For the text-containing cell, return its midpoint in (X, Y) coordinate format. 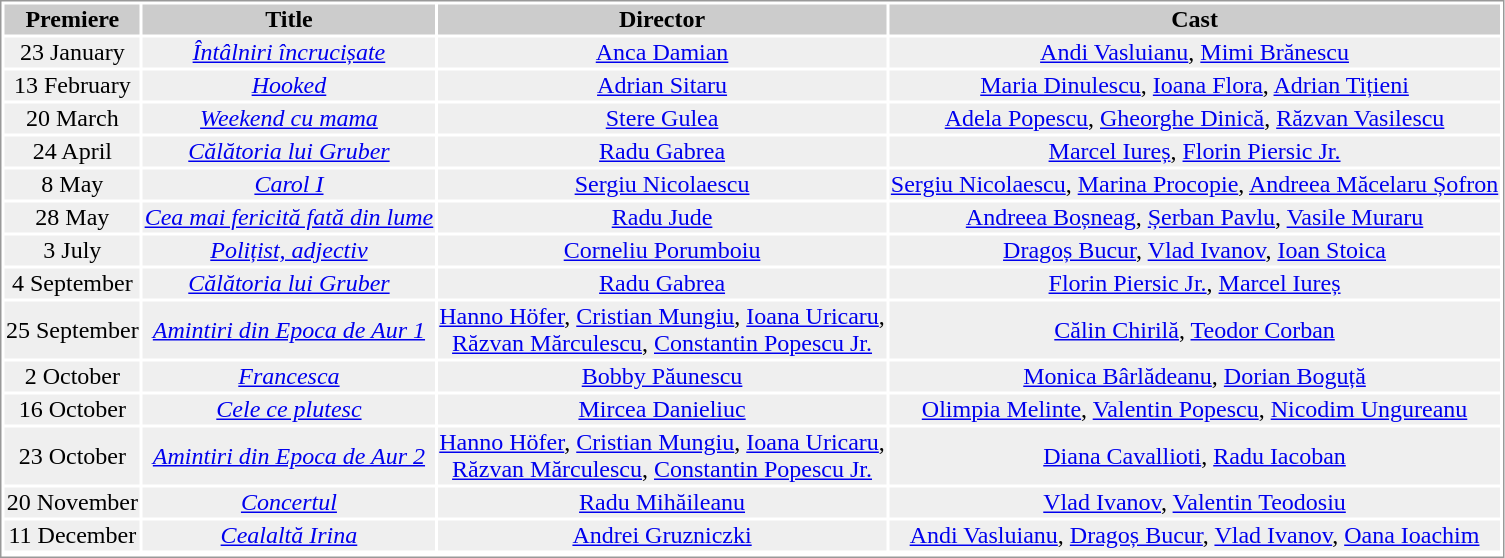
2 October (72, 377)
4 September (72, 283)
Vlad Ivanov, Valentin Teodosiu (1194, 503)
Florin Piersic Jr., Marcel Iureș (1194, 283)
Călin Chirilă, Teodor Corban (1194, 330)
25 September (72, 330)
Radu Mihăileanu (662, 503)
Mircea Danieliuc (662, 409)
Sergiu Nicolaescu (662, 185)
Polițist, adjectiv (289, 251)
8 May (72, 185)
Andi Vasluianu, Mimi Brănescu (1194, 53)
Bobby Păunescu (662, 377)
23 January (72, 53)
24 April (72, 151)
20 March (72, 119)
Concertul (289, 503)
Maria Dinulescu, Ioana Flora, Adrian Tițieni (1194, 85)
13 February (72, 85)
Adrian Sitaru (662, 85)
Andrei Gruzniczki (662, 535)
Cele ce plutesc (289, 409)
28 May (72, 217)
Diana Cavallioti, Radu Iacoban (1194, 456)
Cea mai fericită fată din lume (289, 217)
Corneliu Porumboiu (662, 251)
11 December (72, 535)
Hooked (289, 85)
Carol I (289, 185)
Amintiri din Epoca de Aur 1 (289, 330)
Anca Damian (662, 53)
Întâlniri încrucișate (289, 53)
Cealaltă Irina (289, 535)
3 July (72, 251)
Dragoș Bucur, Vlad Ivanov, Ioan Stoica (1194, 251)
Radu Jude (662, 217)
20 November (72, 503)
Cast (1194, 19)
Director (662, 19)
Premiere (72, 19)
16 October (72, 409)
23 October (72, 456)
Title (289, 19)
Amintiri din Epoca de Aur 2 (289, 456)
Sergiu Nicolaescu, Marina Procopie, Andreea Măcelaru Șofron (1194, 185)
Andreea Boșneag, Șerban Pavlu, Vasile Muraru (1194, 217)
Francesca (289, 377)
Weekend cu mama (289, 119)
Stere Gulea (662, 119)
Adela Popescu, Gheorghe Dinică, Răzvan Vasilescu (1194, 119)
Olimpia Melinte, Valentin Popescu, Nicodim Ungureanu (1194, 409)
Marcel Iureș, Florin Piersic Jr. (1194, 151)
Andi Vasluianu, Dragoș Bucur, Vlad Ivanov, Oana Ioachim (1194, 535)
Monica Bârlădeanu, Dorian Boguță (1194, 377)
